For the text-containing cell, return its midpoint in [X, Y] coordinate format. 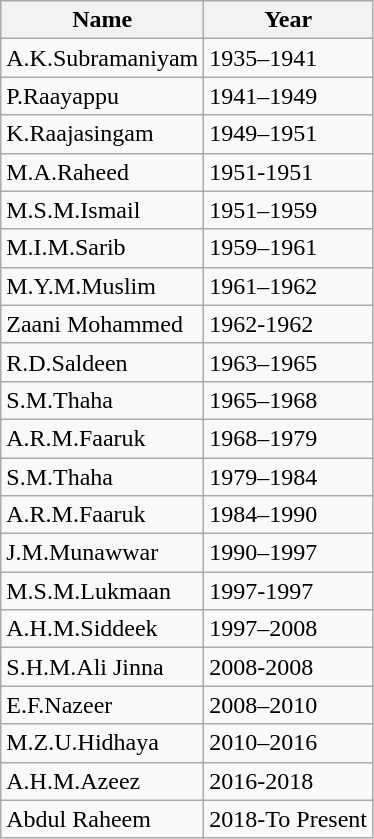
A.K.Subramaniyam [102, 58]
1935–1941 [288, 58]
2008-2008 [288, 667]
1979–1984 [288, 477]
Name [102, 20]
E.F.Nazeer [102, 705]
2018-To Present [288, 819]
A.H.M.Siddeek [102, 629]
1951–1959 [288, 210]
2008–2010 [288, 705]
S.H.M.Ali Jinna [102, 667]
1997-1997 [288, 591]
K.Raajasingam [102, 134]
M.S.M.Ismail [102, 210]
Abdul Raheem [102, 819]
2010–2016 [288, 743]
Zaani Mohammed [102, 324]
1941–1949 [288, 96]
M.Z.U.Hidhaya [102, 743]
1965–1968 [288, 400]
1949–1951 [288, 134]
1959–1961 [288, 248]
Year [288, 20]
1951-1951 [288, 172]
J.M.Munawwar [102, 553]
1968–1979 [288, 438]
1963–1965 [288, 362]
P.Raayappu [102, 96]
M.S.M.Lukmaan [102, 591]
1961–1962 [288, 286]
1990–1997 [288, 553]
R.D.Saldeen [102, 362]
1984–1990 [288, 515]
M.A.Raheed [102, 172]
A.H.M.Azeez [102, 781]
1962-1962 [288, 324]
1997–2008 [288, 629]
2016-2018 [288, 781]
M.I.M.Sarib [102, 248]
M.Y.M.Muslim [102, 286]
